From the cell containing the given text, extract its center point as [X, Y] coordinate. 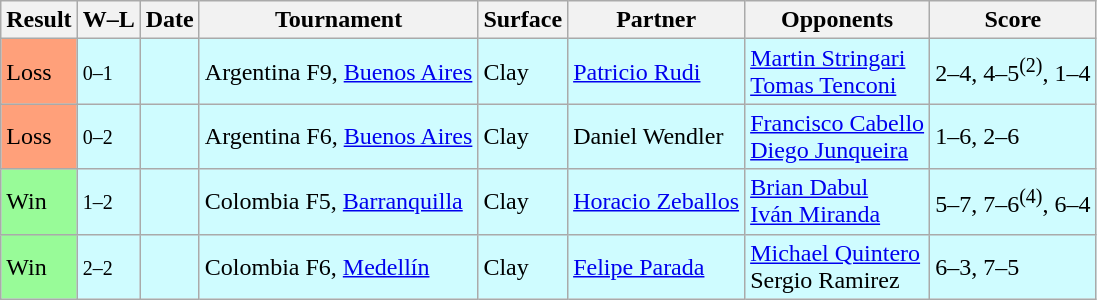
Opponents [838, 20]
1–6, 2–6 [1013, 136]
Partner [656, 20]
2–2 [108, 266]
Felipe Parada [656, 266]
0–1 [108, 72]
Francisco Cabello Diego Junqueira [838, 136]
Date [170, 20]
Patricio Rudi [656, 72]
Tournament [338, 20]
2–4, 4–5(2), 1–4 [1013, 72]
1–2 [108, 202]
Score [1013, 20]
Surface [523, 20]
Argentina F6, Buenos Aires [338, 136]
Colombia F5, Barranquilla [338, 202]
Argentina F9, Buenos Aires [338, 72]
Colombia F6, Medellín [338, 266]
6–3, 7–5 [1013, 266]
Daniel Wendler [656, 136]
W–L [108, 20]
Result [39, 20]
Horacio Zeballos [656, 202]
Martin Stringari Tomas Tenconi [838, 72]
0–2 [108, 136]
Michael Quintero Sergio Ramirez [838, 266]
Brian Dabul Iván Miranda [838, 202]
5–7, 7–6(4), 6–4 [1013, 202]
